Return the [x, y] coordinate for the center point of the cell that contains the specified text.  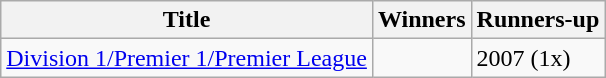
Title [187, 20]
2007 (1x) [538, 58]
Division 1/Premier 1/Premier League [187, 58]
Winners [422, 20]
Runners-up [538, 20]
